Capture the cell that displays the provided text and extract its (x, y) central coordinate. 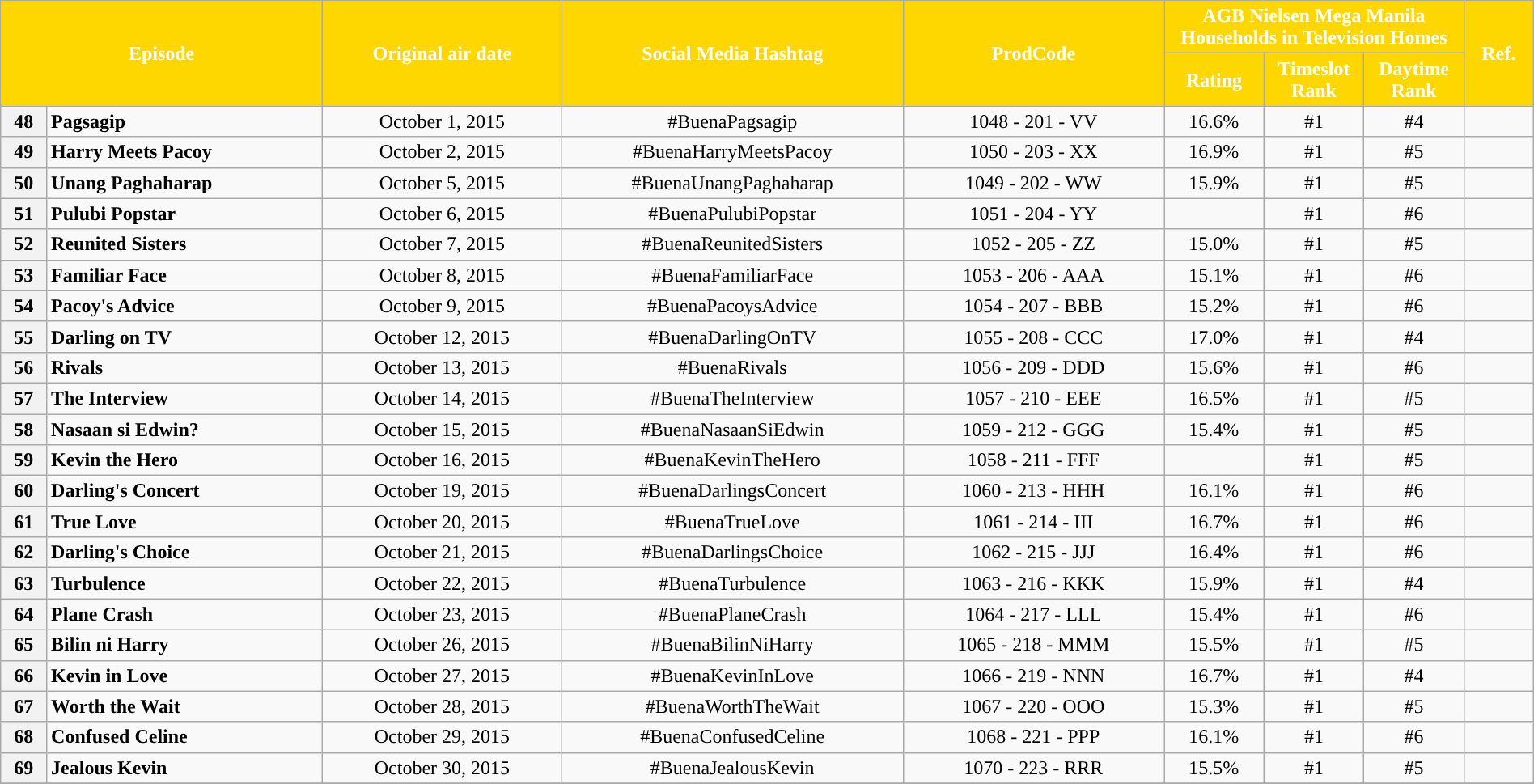
59 (24, 460)
#BuenaTheInterview (732, 398)
#BuenaPlaneCrash (732, 614)
#BuenaUnangPaghaharap (732, 183)
#BuenaTurbulence (732, 583)
50 (24, 183)
October 27, 2015 (442, 676)
1051 - 204 - YY (1034, 214)
1056 - 209 - DDD (1034, 367)
#BuenaDarlingsConcert (732, 491)
16.9% (1214, 152)
66 (24, 676)
#BuenaDarlingOnTV (732, 337)
October 29, 2015 (442, 737)
1070 - 223 - RRR (1034, 768)
October 14, 2015 (442, 398)
1057 - 210 - EEE (1034, 398)
63 (24, 583)
#BuenaNasaanSiEdwin (732, 430)
1052 - 205 - ZZ (1034, 244)
October 19, 2015 (442, 491)
53 (24, 275)
16.5% (1214, 398)
1067 - 220 - OOO (1034, 706)
1068 - 221 - PPP (1034, 737)
Reunited Sisters (184, 244)
Pulubi Popstar (184, 214)
16.4% (1214, 553)
Daytime Rank (1414, 79)
56 (24, 367)
Darling's Choice (184, 553)
Rivals (184, 367)
48 (24, 121)
October 20, 2015 (442, 522)
49 (24, 152)
Turbulence (184, 583)
Original air date (442, 53)
1060 - 213 - HHH (1034, 491)
1066 - 219 - NNN (1034, 676)
Bilin ni Harry (184, 645)
October 22, 2015 (442, 583)
Worth the Wait (184, 706)
67 (24, 706)
61 (24, 522)
Darling on TV (184, 337)
#BuenaWorthTheWait (732, 706)
October 6, 2015 (442, 214)
62 (24, 553)
#BuenaBilinNiHarry (732, 645)
True Love (184, 522)
Rating (1214, 79)
AGB Nielsen Mega Manila Households in Television Homes (1314, 28)
1053 - 206 - AAA (1034, 275)
Confused Celine (184, 737)
58 (24, 430)
54 (24, 306)
#BuenaPulubiPopstar (732, 214)
#BuenaPacoysAdvice (732, 306)
October 1, 2015 (442, 121)
15.3% (1214, 706)
17.0% (1214, 337)
October 9, 2015 (442, 306)
#BuenaTrueLove (732, 522)
Darling's Concert (184, 491)
1054 - 207 - BBB (1034, 306)
Pacoy's Advice (184, 306)
Plane Crash (184, 614)
October 2, 2015 (442, 152)
55 (24, 337)
October 12, 2015 (442, 337)
Familiar Face (184, 275)
16.6% (1214, 121)
#BuenaDarlingsChoice (732, 553)
Jealous Kevin (184, 768)
October 21, 2015 (442, 553)
Timeslot Rank (1314, 79)
15.1% (1214, 275)
Harry Meets Pacoy (184, 152)
#BuenaJealousKevin (732, 768)
64 (24, 614)
1050 - 203 - XX (1034, 152)
The Interview (184, 398)
69 (24, 768)
1065 - 218 - MMM (1034, 645)
1048 - 201 - VV (1034, 121)
1063 - 216 - KKK (1034, 583)
Episode (162, 53)
57 (24, 398)
October 30, 2015 (442, 768)
52 (24, 244)
60 (24, 491)
Ref. (1498, 53)
#BuenaConfusedCeline (732, 737)
15.6% (1214, 367)
October 28, 2015 (442, 706)
1061 - 214 - III (1034, 522)
October 8, 2015 (442, 275)
October 7, 2015 (442, 244)
#BuenaKevinTheHero (732, 460)
#BuenaPagsagip (732, 121)
1062 - 215 - JJJ (1034, 553)
October 23, 2015 (442, 614)
1058 - 211 - FFF (1034, 460)
#BuenaFamiliarFace (732, 275)
1059 - 212 - GGG (1034, 430)
1064 - 217 - LLL (1034, 614)
1055 - 208 - CCC (1034, 337)
68 (24, 737)
Pagsagip (184, 121)
65 (24, 645)
October 16, 2015 (442, 460)
October 5, 2015 (442, 183)
#BuenaRivals (732, 367)
Kevin in Love (184, 676)
October 13, 2015 (442, 367)
#BuenaHarryMeetsPacoy (732, 152)
ProdCode (1034, 53)
15.2% (1214, 306)
#BuenaKevinInLove (732, 676)
October 26, 2015 (442, 645)
#BuenaReunitedSisters (732, 244)
Nasaan si Edwin? (184, 430)
15.0% (1214, 244)
Social Media Hashtag (732, 53)
Unang Paghaharap (184, 183)
51 (24, 214)
Kevin the Hero (184, 460)
1049 - 202 - WW (1034, 183)
October 15, 2015 (442, 430)
